Scan for the cell matching the given text and deliver its [x, y] coordinate at center. 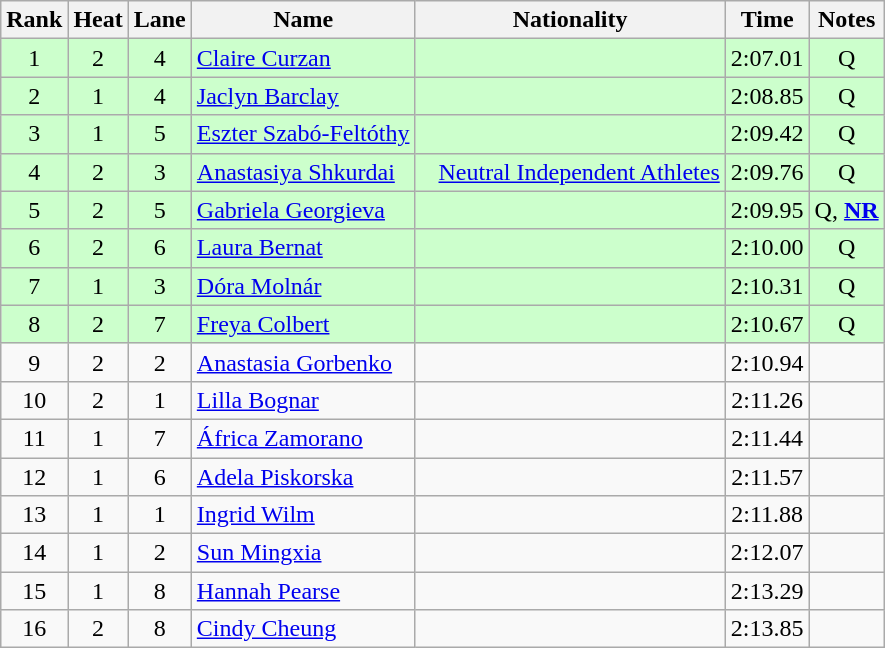
Claire Curzan [303, 58]
Anastasia Gorbenko [303, 362]
Gabriela Georgieva [303, 210]
10 [34, 400]
Q, NR [846, 210]
2:08.85 [767, 96]
Freya Colbert [303, 324]
2:11.26 [767, 400]
Neutral Independent Athletes [570, 172]
Rank [34, 20]
2:09.76 [767, 172]
2:13.29 [767, 591]
2:09.42 [767, 134]
Laura Bernat [303, 248]
11 [34, 438]
África Zamorano [303, 438]
12 [34, 477]
Cindy Cheung [303, 629]
Hannah Pearse [303, 591]
Nationality [570, 20]
Jaclyn Barclay [303, 96]
Adela Piskorska [303, 477]
15 [34, 591]
9 [34, 362]
2:13.85 [767, 629]
Time [767, 20]
Notes [846, 20]
2:11.57 [767, 477]
Anastasiya Shkurdai [303, 172]
Ingrid Wilm [303, 515]
Heat [98, 20]
Sun Mingxia [303, 553]
2:07.01 [767, 58]
16 [34, 629]
2:10.00 [767, 248]
Lilla Bognar [303, 400]
2:10.67 [767, 324]
2:09.95 [767, 210]
2:11.88 [767, 515]
2:10.94 [767, 362]
14 [34, 553]
2:12.07 [767, 553]
Lane [160, 20]
Name [303, 20]
2:10.31 [767, 286]
Dóra Molnár [303, 286]
2:11.44 [767, 438]
13 [34, 515]
Eszter Szabó-Feltóthy [303, 134]
